Scan for the cell matching the given text and deliver its (X, Y) coordinate at center. 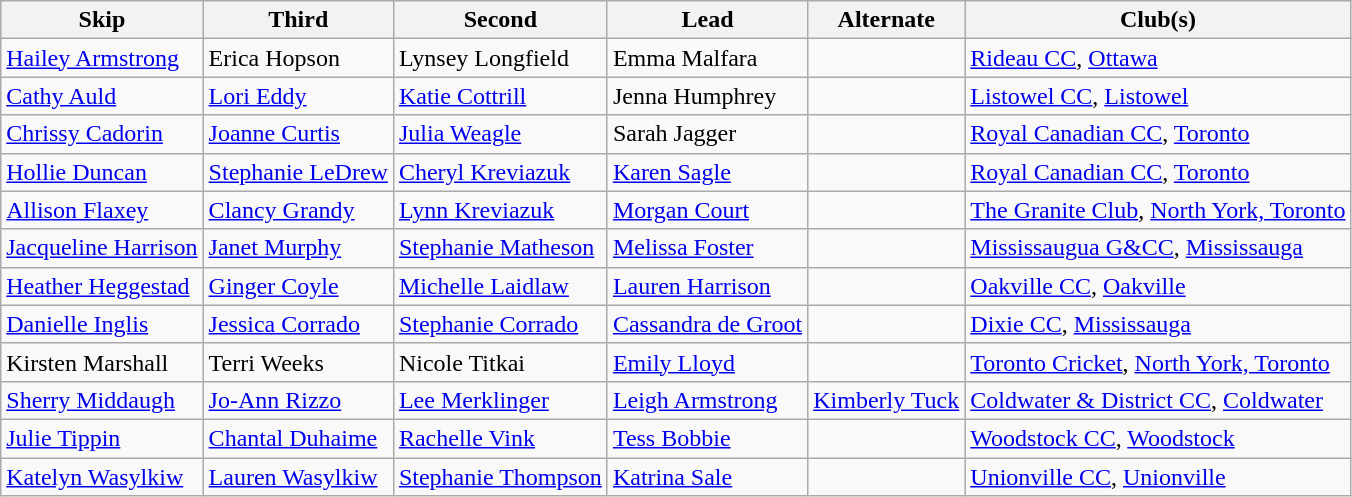
Lauren Wasylkiw (298, 477)
Stephanie Matheson (500, 248)
Stephanie Corrado (500, 324)
Julia Weagle (500, 134)
Oakville CC, Oakville (1158, 286)
Leigh Armstrong (707, 400)
Emily Lloyd (707, 362)
Lee Merklinger (500, 400)
Rideau CC, Ottawa (1158, 58)
Listowel CC, Listowel (1158, 96)
Karen Sagle (707, 172)
Third (298, 20)
Heather Heggestad (102, 286)
Jenna Humphrey (707, 96)
Toronto Cricket, North York, Toronto (1158, 362)
Jacqueline Harrison (102, 248)
Hollie Duncan (102, 172)
Hailey Armstrong (102, 58)
Danielle Inglis (102, 324)
Cheryl Kreviazuk (500, 172)
Katrina Sale (707, 477)
Chantal Duhaime (298, 438)
Club(s) (1158, 20)
Tess Bobbie (707, 438)
Lynn Kreviazuk (500, 210)
Sherry Middaugh (102, 400)
Emma Malfara (707, 58)
Kimberly Tuck (886, 400)
Kirsten Marshall (102, 362)
Janet Murphy (298, 248)
The Granite Club, North York, Toronto (1158, 210)
Katie Cottrill (500, 96)
Sarah Jagger (707, 134)
Alternate (886, 20)
Dixie CC, Mississauga (1158, 324)
Lauren Harrison (707, 286)
Katelyn Wasylkiw (102, 477)
Lead (707, 20)
Ginger Coyle (298, 286)
Terri Weeks (298, 362)
Nicole Titkai (500, 362)
Lynsey Longfield (500, 58)
Erica Hopson (298, 58)
Joanne Curtis (298, 134)
Cassandra de Groot (707, 324)
Mississaugua G&CC, Mississauga (1158, 248)
Woodstock CC, Woodstock (1158, 438)
Lori Eddy (298, 96)
Second (500, 20)
Michelle Laidlaw (500, 286)
Cathy Auld (102, 96)
Stephanie Thompson (500, 477)
Coldwater & District CC, Coldwater (1158, 400)
Melissa Foster (707, 248)
Chrissy Cadorin (102, 134)
Jessica Corrado (298, 324)
Skip (102, 20)
Stephanie LeDrew (298, 172)
Allison Flaxey (102, 210)
Jo-Ann Rizzo (298, 400)
Unionville CC, Unionville (1158, 477)
Rachelle Vink (500, 438)
Morgan Court (707, 210)
Clancy Grandy (298, 210)
Julie Tippin (102, 438)
